For the text-containing cell, return its midpoint in (x, y) coordinate format. 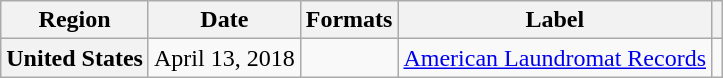
Date (224, 20)
Formats (349, 20)
Region (75, 20)
American Laundromat Records (555, 58)
April 13, 2018 (224, 58)
Label (555, 20)
United States (75, 58)
